Return [x, y] of the center of cell containing provided text 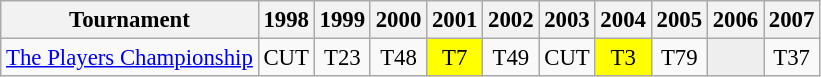
1998 [286, 20]
2007 [792, 20]
T7 [455, 58]
T48 [398, 58]
2003 [567, 20]
T23 [342, 58]
2004 [623, 20]
2001 [455, 20]
1999 [342, 20]
T3 [623, 58]
2005 [679, 20]
Tournament [130, 20]
T49 [511, 58]
2006 [735, 20]
2002 [511, 20]
T37 [792, 58]
T79 [679, 58]
The Players Championship [130, 58]
2000 [398, 20]
